Return (x, y) of the center of cell containing provided text 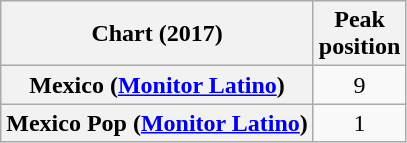
Mexico (Monitor Latino) (158, 85)
9 (359, 85)
Peakposition (359, 34)
Mexico Pop (Monitor Latino) (158, 123)
Chart (2017) (158, 34)
1 (359, 123)
